Find where the given text appears and provide that cell's center as [X, Y] coordinate. 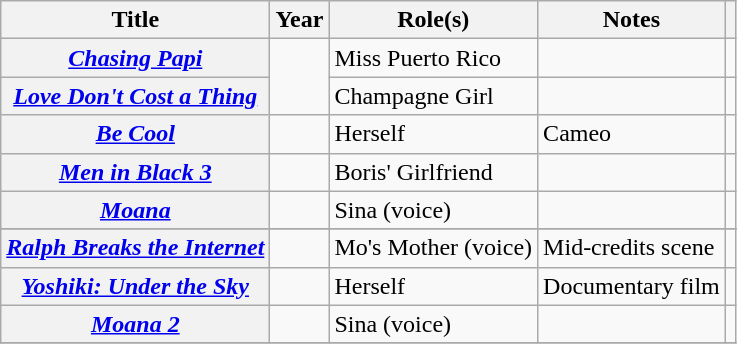
Moana 2 [136, 324]
Be Cool [136, 134]
Miss Puerto Rico [434, 58]
Mo's Mother (voice) [434, 248]
Yoshiki: Under the Sky [136, 286]
Men in Black 3 [136, 172]
Boris' Girlfriend [434, 172]
Chasing Papi [136, 58]
Ralph Breaks the Internet [136, 248]
Moana [136, 210]
Notes [632, 20]
Documentary film [632, 286]
Mid-credits scene [632, 248]
Year [300, 20]
Title [136, 20]
Champagne Girl [434, 96]
Cameo [632, 134]
Role(s) [434, 20]
Love Don't Cost a Thing [136, 96]
